Output the [x, y] coordinate of the center of the cell containing the given text.  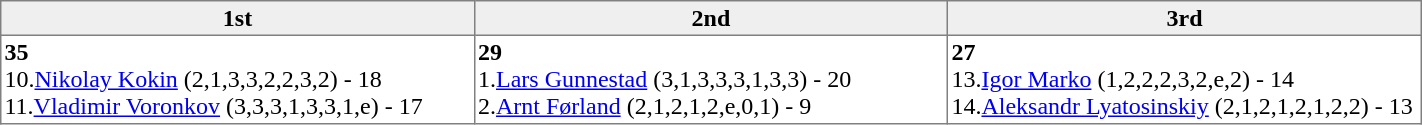
1st [238, 18]
3rd [1185, 18]
291.Lars Gunnestad (3,1,3,3,3,1,3,3) - 202.Arnt Førland (2,1,2,1,2,e,0,1) - 9 [710, 79]
2713.Igor Marko (1,2,2,2,3,2,e,2) - 1414.Aleksandr Lyatosinskiy (2,1,2,1,2,1,2,2) - 13 [1185, 79]
2nd [710, 18]
3510.Nikolay Kokin (2,1,3,3,2,2,3,2) - 18 11.Vladimir Voronkov (3,3,3,1,3,3,1,e) - 17 [238, 79]
